Locate the cell with the specified text and output its (x, y) center coordinate. 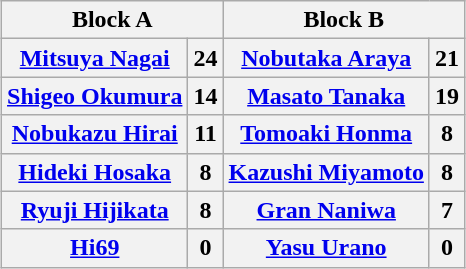
7 (446, 210)
Block A (113, 20)
Nobukazu Hirai (95, 134)
Gran Naniwa (326, 210)
Hi69 (95, 248)
11 (206, 134)
Shigeo Okumura (95, 96)
14 (206, 96)
21 (446, 58)
Tomoaki Honma (326, 134)
Kazushi Miyamoto (326, 172)
Nobutaka Araya (326, 58)
Block B (344, 20)
24 (206, 58)
Masato Tanaka (326, 96)
Hideki Hosaka (95, 172)
19 (446, 96)
Yasu Urano (326, 248)
Ryuji Hijikata (95, 210)
Mitsuya Nagai (95, 58)
